Output the [X, Y] coordinate of the center of the cell containing the given text.  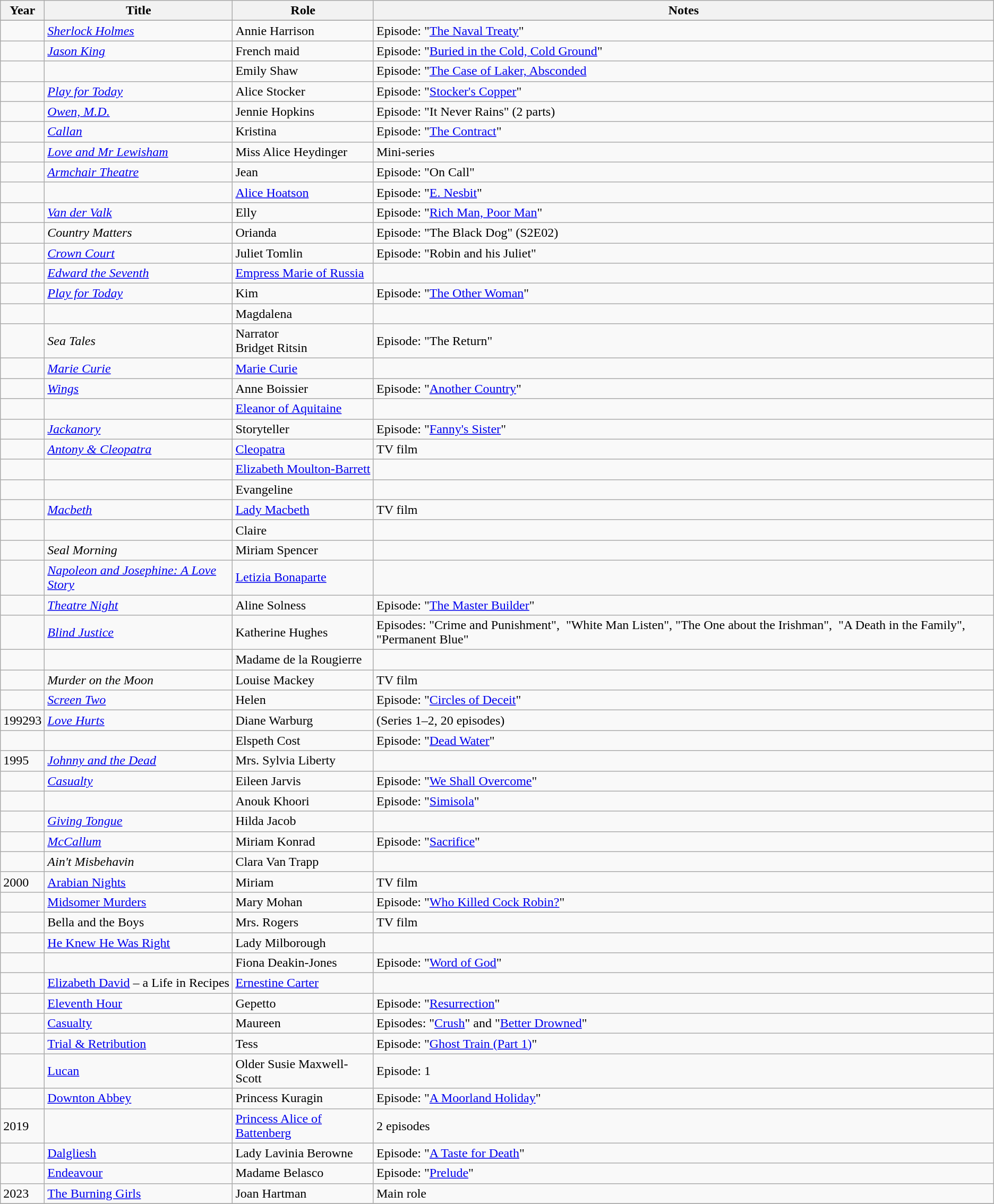
Mrs. Rogers [303, 922]
Bella and the Boys [139, 922]
Episode: "Prelude" [683, 1173]
Episodes: "Crime and Punishment", "White Man Listen", "The One about the Irishman", "A Death in the Family", "Permanent Blue" [683, 633]
Episode: "Resurrection" [683, 1003]
Episode: "A Moorland Holiday" [683, 1098]
Episode: "The Naval Treaty" [683, 31]
French maid [303, 51]
Hilda Jacob [303, 821]
Orianda [303, 233]
Title [139, 11]
Katherine Hughes [303, 633]
The Burning Girls [139, 1193]
Lady Macbeth [303, 510]
Van der Valk [139, 212]
Juliet Tomlin [303, 253]
Princess Alice of Battenberg [303, 1125]
Magdalena [303, 314]
He Knew He Was Right [139, 942]
2019 [22, 1125]
Episode: "The Contract" [683, 132]
Maureen [303, 1024]
Anne Boissier [303, 389]
Annie Harrison [303, 31]
2023 [22, 1193]
Callan [139, 132]
Episode: "Circles of Deceit" [683, 700]
Midsomer Murders [139, 902]
Jackanory [139, 429]
Episode: "Robin and his Juliet" [683, 253]
Episode: "The Black Dog" (S2E02) [683, 233]
Main role [683, 1193]
Eleanor of Aquitaine [303, 409]
Blind Justice [139, 633]
Ernestine Carter [303, 983]
NarratorBridget Ritsin [303, 341]
Miss Alice Heydinger [303, 152]
Giving Tongue [139, 821]
Sherlock Holmes [139, 31]
Episode: "Dead Water" [683, 741]
Lady Lavinia Berowne [303, 1153]
McCallum [139, 841]
Fiona Deakin-Jones [303, 963]
Episode: "Buried in the Cold, Cold Ground" [683, 51]
Episode: "The Master Builder" [683, 605]
Antony & Cleopatra [139, 449]
Episode: "Sacrifice" [683, 841]
Wings [139, 389]
Arabian Nights [139, 882]
2000 [22, 882]
Older Susie Maxwell-Scott [303, 1071]
Jason King [139, 51]
Mini-series [683, 152]
Miriam Spencer [303, 550]
Episodes: "Crush" and "Better Drowned" [683, 1024]
Lady Milborough [303, 942]
Endeavour [139, 1173]
Sea Tales [139, 341]
Storyteller [303, 429]
Kristina [303, 132]
Clara Van Trapp [303, 862]
Mary Mohan [303, 902]
Elspeth Cost [303, 741]
Mrs. Sylvia Liberty [303, 761]
Letizia Bonaparte [303, 578]
Armchair Theatre [139, 172]
Emily Shaw [303, 71]
Year [22, 11]
Princess Kuragin [303, 1098]
2 episodes [683, 1125]
Elizabeth David – a Life in Recipes [139, 983]
Helen [303, 700]
Seal Morning [139, 550]
Cleopatra [303, 449]
Episode: "On Call" [683, 172]
Johnny and the Dead [139, 761]
Murder on the Moon [139, 680]
Episode: "Word of God" [683, 963]
Dalgliesh [139, 1153]
Love Hurts [139, 720]
(Series 1–2, 20 episodes) [683, 720]
Alice Stocker [303, 91]
Miriam Konrad [303, 841]
Tess [303, 1044]
Eileen Jarvis [303, 781]
Episode: "The Return" [683, 341]
Trial & Retribution [139, 1044]
Claire [303, 530]
Theatre Night [139, 605]
Screen Two [139, 700]
Jennie Hopkins [303, 111]
1995 [22, 761]
Love and Mr Lewisham [139, 152]
Miriam [303, 882]
Episode: "The Other Woman" [683, 294]
Episode: "Simisola" [683, 801]
Episode: "Another Country" [683, 389]
Louise Mackey [303, 680]
Kim [303, 294]
Gepetto [303, 1003]
Episode: "Fanny's Sister" [683, 429]
Episode: 1 [683, 1071]
Notes [683, 11]
Episode: "Stocker's Copper" [683, 91]
Eleventh Hour [139, 1003]
Episode: "Ghost Train (Part 1)" [683, 1044]
Jean [303, 172]
Edward the Seventh [139, 273]
Macbeth [139, 510]
Downton Abbey [139, 1098]
Elizabeth Moulton-Barrett [303, 469]
Episode: "Rich Man, Poor Man" [683, 212]
199293 [22, 720]
Episode: "Who Killed Cock Robin?" [683, 902]
Evangeline [303, 489]
Episode: "E. Nesbit" [683, 192]
Napoleon and Josephine: A Love Story [139, 578]
Joan Hartman [303, 1193]
Episode: "We Shall Overcome" [683, 781]
Madame de la Rougierre [303, 660]
Owen, M.D. [139, 111]
Crown Court [139, 253]
Episode: "A Taste for Death" [683, 1153]
Episode: "The Case of Laker, Absconded [683, 71]
Anouk Khoori [303, 801]
Role [303, 11]
Aline Solness [303, 605]
Lucan [139, 1071]
Episode: "It Never Rains" (2 parts) [683, 111]
Elly [303, 212]
Country Matters [139, 233]
Empress Marie of Russia [303, 273]
Ain't Misbehavin [139, 862]
Alice Hoatson [303, 192]
Madame Belasco [303, 1173]
Diane Warburg [303, 720]
